Capture the cell that displays the provided text and extract its (x, y) central coordinate. 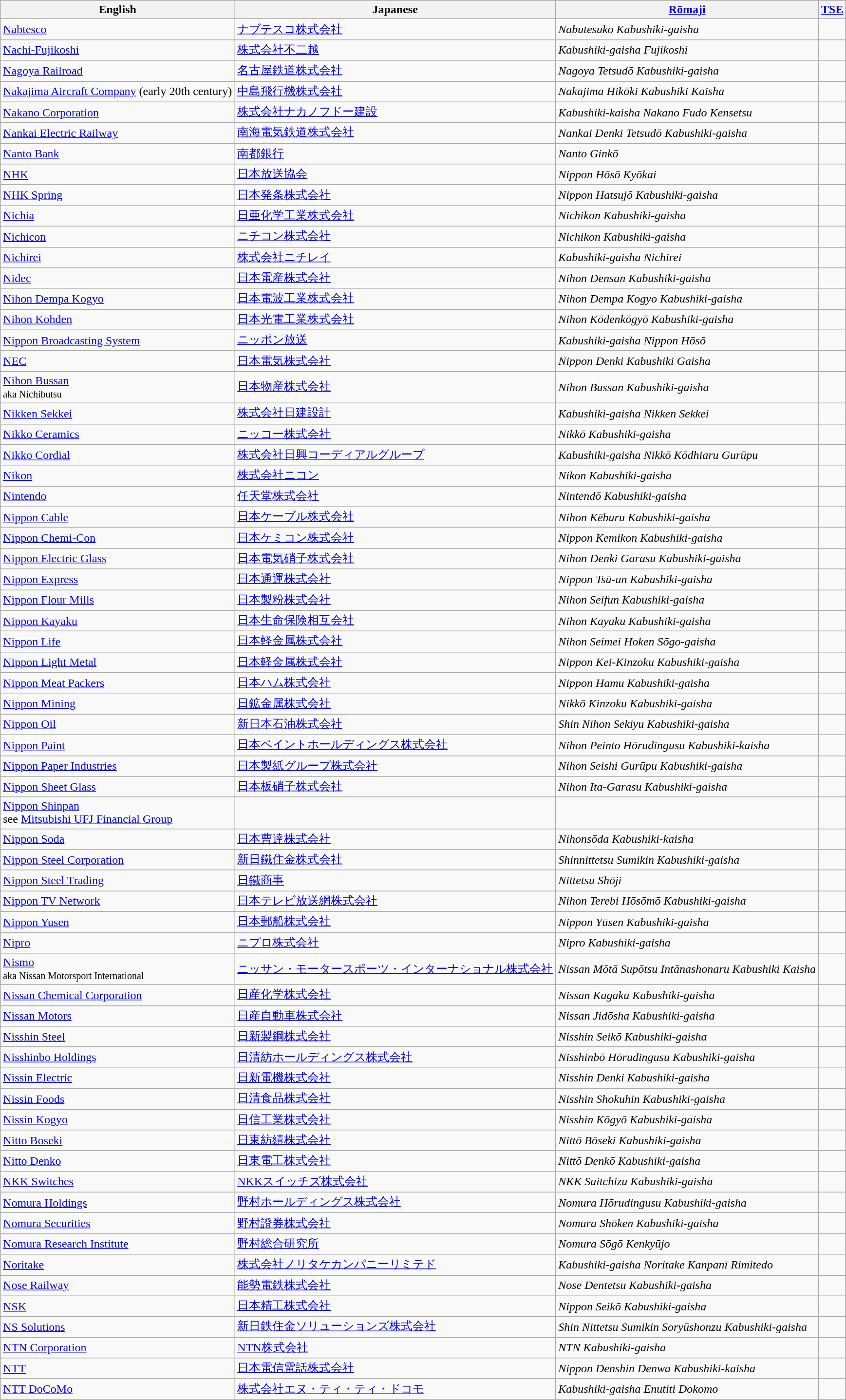
Nintendo (118, 497)
NSK (118, 1306)
Nisshin Kōgyō Kabushiki-gaisha (687, 1119)
Nichicon (118, 237)
株式会社不二越 (395, 50)
日本発条株式会社 (395, 195)
Nikko Ceramics (118, 435)
Nabtesco (118, 29)
日本電気株式会社 (395, 361)
Nihon Seimei Hoken Sōgo-gaisha (687, 642)
Nose Railway (118, 1286)
Nippon Seikō Kabushiki-gaisha (687, 1306)
日本ハム株式会社 (395, 683)
Shin Nittetsu Sumikin Soryūshonzu Kabushiki-gaisha (687, 1327)
Nihon Kohden (118, 320)
日東紡績株式会社 (395, 1141)
NS Solutions (118, 1327)
日本生命保険相互会社 (395, 621)
日本ケミコン株式会社 (395, 538)
日本製粉株式会社 (395, 600)
日本電信電話株式会社 (395, 1369)
Nipro (118, 943)
NTN株式会社 (395, 1347)
Nippon Mining (118, 703)
Nissan Kagaku Kabushiki-gaisha (687, 996)
Kabushiki-gaisha Noritake Kanpanī Rimitedo (687, 1265)
中島飛行機株式会社 (395, 92)
Nippon Meat Packers (118, 683)
新日鉄住金ソリューションズ株式会社 (395, 1327)
ニプロ株式会社 (395, 943)
Nippon Tsū-un Kabushiki-gaisha (687, 580)
能勢電鉄株式会社 (395, 1286)
Nittetsu Shōji (687, 881)
Nomura Shōken Kabushiki-gaisha (687, 1224)
Nippon Kayaku (118, 621)
Nihon Peinto Hōrudingusu Kabushiki-kaisha (687, 745)
NHK Spring (118, 195)
Nihon Bussanaka Nichibutsu (118, 387)
Kabushiki-kaisha Nakano Fudo Kensetsu (687, 112)
NKK Suitchizu Kabushiki-gaisha (687, 1182)
日本板硝子株式会社 (395, 787)
Nippon Kei-Kinzoku Kabushiki-gaisha (687, 662)
NTT DoCoMo (118, 1389)
Nihon Kayaku Kabushiki-gaisha (687, 621)
Nippon Paint (118, 745)
Nissan Jidōsha Kabushiki-gaisha (687, 1016)
Nachi-Fujikoshi (118, 50)
Nihon Dempa Kogyo Kabushiki-gaisha (687, 299)
日本製紙グループ株式会社 (395, 766)
日産化学株式会社 (395, 996)
Kabushiki-gaisha Enutiti Dokomo (687, 1389)
Nippon Flour Mills (118, 600)
株式会社日興コーディアルグループ (395, 455)
Nippon Oil (118, 725)
Nabutesuko Kabushiki-gaisha (687, 29)
Kabushiki-gaisha Nikkō Kōdhiaru Gurūpu (687, 455)
Nitto Denko (118, 1161)
Nose Dentetsu Kabushiki-gaisha (687, 1286)
Nippon Shinpansee Mitsubishi UFJ Financial Group (118, 813)
Nisshin Denki Kabushiki-gaisha (687, 1078)
Nissin Electric (118, 1078)
TSE (832, 10)
任天堂株式会社 (395, 497)
Nippon Hatsujō Kabushiki-gaisha (687, 195)
Nanto Ginkō (687, 154)
Nipro Kabushiki-gaisha (687, 943)
Nisshin Shokuhin Kabushiki-gaisha (687, 1099)
Nippon Life (118, 642)
Nihon Bussan Kabushiki-gaisha (687, 387)
Nikko Cordial (118, 455)
Nichia (118, 216)
Nippon Paper Industries (118, 766)
日亜化学工業株式会社 (395, 216)
Nihon Seishi Gurūpu Kabushiki-gaisha (687, 766)
Nichirei (118, 257)
Noritake (118, 1265)
日本電産株式会社 (395, 279)
株式会社ノリタケカンパニーリミテド (395, 1265)
ニッコー株式会社 (395, 435)
日本電気硝子株式会社 (395, 558)
Nomura Holdings (118, 1202)
Nitto Boseki (118, 1141)
Nissin Kogyo (118, 1119)
日本放送協会 (395, 174)
株式会社ナカノフドー建設 (395, 112)
野村総合研究所 (395, 1244)
日鐵商事 (395, 881)
Nomura Research Institute (118, 1244)
NTT (118, 1369)
Nippon Denki Kabushiki Gaisha (687, 361)
株式会社ニチレイ (395, 257)
新日鐵住金株式会社 (395, 860)
Nippon Chemi-Con (118, 538)
Nakajima Aircraft Company (early 20th century) (118, 92)
Nissin Foods (118, 1099)
日新製鋼株式会社 (395, 1037)
NTN Corporation (118, 1347)
Nihon Kēburu Kabushiki-gaisha (687, 517)
NTN Kabushiki-gaisha (687, 1347)
Nisshin Seikō Kabushiki-gaisha (687, 1037)
Nippon Hamu Kabushiki-gaisha (687, 683)
Nippon Yūsen Kabushiki-gaisha (687, 922)
日本精工株式会社 (395, 1306)
Nippon Electric Glass (118, 558)
NKK Switches (118, 1182)
野村ホールディングス株式会社 (395, 1202)
Nippon Kemikon Kabushiki-gaisha (687, 538)
日本ケーブル株式会社 (395, 517)
Nissan Chemical Corporation (118, 996)
Nippon Steel Trading (118, 881)
Shinnittetsu Sumikin Kabushiki-gaisha (687, 860)
Nikken Sekkei (118, 413)
ナブテスコ株式会社 (395, 29)
Nittō Bōseki Kabushiki-gaisha (687, 1141)
ニッサン・モータースポーツ・インターナショナル株式会社 (395, 969)
日本郵船株式会社 (395, 922)
Nihon Seifun Kabushiki-gaisha (687, 600)
Rōmaji (687, 10)
Nippon Soda (118, 839)
Nagoya Tetsudō Kabushiki-gaisha (687, 71)
南海電気鉄道株式会社 (395, 133)
株式会社日建設計 (395, 413)
Nakano Corporation (118, 112)
Nissan Motors (118, 1016)
日本通運株式会社 (395, 580)
日東電工株式会社 (395, 1161)
Nomura Hōrudingusu Kabushiki-gaisha (687, 1202)
Nippon Broadcasting System (118, 340)
NEC (118, 361)
NHK (118, 174)
Nidec (118, 279)
野村證券株式会社 (395, 1224)
Shin Nihon Sekiyu Kabushiki-gaisha (687, 725)
Nippon Express (118, 580)
Nakajima Hikōki Kabushiki Kaisha (687, 92)
Nismoaka Nissan Motorsport International (118, 969)
Nagoya Railroad (118, 71)
日信工業株式会社 (395, 1119)
日本物産株式会社 (395, 387)
Nisshinbo Holdings (118, 1057)
日産自動車株式会社 (395, 1016)
Nikon Kabushiki-gaisha (687, 475)
Kabushiki-gaisha Fujikoshi (687, 50)
Nippon TV Network (118, 901)
Kabushiki-gaisha Nippon Hōsō (687, 340)
日清紡ホールディングス株式会社 (395, 1057)
名古屋鉄道株式会社 (395, 71)
Nisshin Steel (118, 1037)
ニチコン株式会社 (395, 237)
南都銀行 (395, 154)
Kabushiki-gaisha Nikken Sekkei (687, 413)
Nanto Bank (118, 154)
Nippon Steel Corporation (118, 860)
Nikkō Kabushiki-gaisha (687, 435)
Nihon Denki Garasu Kabushiki-gaisha (687, 558)
株式会社エヌ・ティ・ティ・ドコモ (395, 1389)
日清食品株式会社 (395, 1099)
Nankai Denki Tetsudō Kabushiki-gaisha (687, 133)
Nihon Terebi Hōsōmō Kabushiki-gaisha (687, 901)
日本曹達株式会社 (395, 839)
Nihon Ita-Garasu Kabushiki-gaisha (687, 787)
日新電機株式会社 (395, 1078)
Nikkō Kinzoku Kabushiki-gaisha (687, 703)
Nippon Yusen (118, 922)
ニッポン放送 (395, 340)
Nomura Sōgō Kenkyūjo (687, 1244)
日本ペイントホールディングス株式会社 (395, 745)
株式会社ニコン (395, 475)
日本テレビ放送網株式会社 (395, 901)
Nippon Light Metal (118, 662)
Nippon Sheet Glass (118, 787)
Nihonsōda Kabushiki-kaisha (687, 839)
Kabushiki-gaisha Nichirei (687, 257)
Nintendō Kabushiki-gaisha (687, 497)
Nihon Densan Kabushiki-gaisha (687, 279)
新日本石油株式会社 (395, 725)
Nihon Dempa Kogyo (118, 299)
Japanese (395, 10)
Nippon Denshin Denwa Kabushiki-kaisha (687, 1369)
日本電波工業株式会社 (395, 299)
Nissan Mōtā Supōtsu Intānashonaru Kabushiki Kaisha (687, 969)
Nihon Kōdenkōgyō Kabushiki-gaisha (687, 320)
Nisshinbō Hōrudingusu Kabushiki-gaisha (687, 1057)
Nippon Hōsō Kyōkai (687, 174)
Nippon Cable (118, 517)
日本光電工業株式会社 (395, 320)
日鉱金属株式会社 (395, 703)
English (118, 10)
Nomura Securities (118, 1224)
Nittō Denkō Kabushiki-gaisha (687, 1161)
Nikon (118, 475)
Nankai Electric Railway (118, 133)
NKKスイッチズ株式会社 (395, 1182)
